Find where the given text appears and provide that cell's center as (X, Y) coordinate. 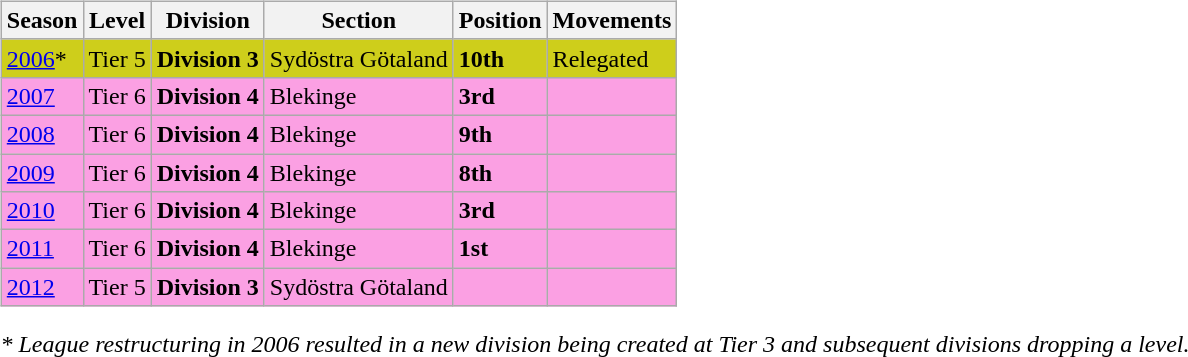
1st (500, 249)
Relegated (612, 58)
Season (42, 20)
2010 (42, 211)
2011 (42, 249)
10th (500, 58)
2006* (42, 58)
Position (500, 20)
Movements (612, 20)
2007 (42, 96)
Division (208, 20)
9th (500, 134)
8th (500, 173)
Section (358, 20)
2012 (42, 287)
2009 (42, 173)
2008 (42, 134)
Level (117, 20)
